Pinpoint the cell where the given text exists, returning its (X, Y) midpoint coordinate. 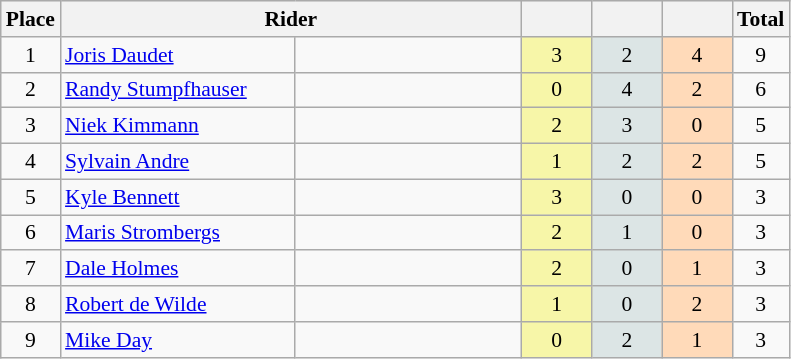
Total (760, 19)
Joris Daudet (178, 55)
7 (30, 269)
Kyle Bennett (178, 197)
Randy Stumpfhauser (178, 90)
Maris Strombergs (178, 233)
Dale Holmes (178, 269)
Place (30, 19)
Robert de Wilde (178, 304)
Niek Kimmann (178, 126)
Sylvain Andre (178, 162)
8 (30, 304)
Mike Day (178, 340)
Rider (291, 19)
